From the cell containing the given text, extract its center point as (X, Y) coordinate. 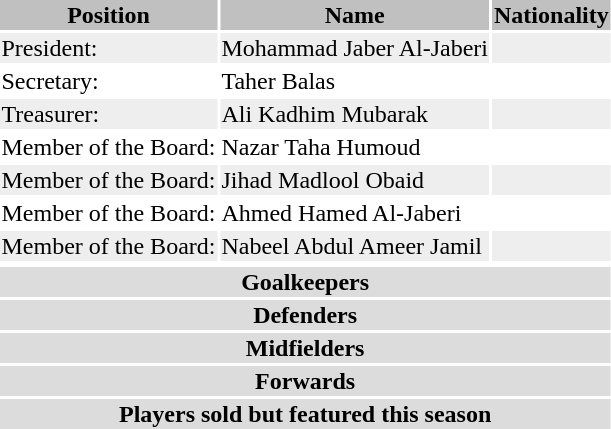
Secretary: (108, 81)
Mohammad Jaber Al-Jaberi (355, 48)
President: (108, 48)
Ali Kadhim Mubarak (355, 114)
Ahmed Hamed Al-Jaberi (355, 213)
Defenders (305, 315)
Jihad Madlool Obaid (355, 180)
Nabeel Abdul Ameer Jamil (355, 246)
Goalkeepers (305, 282)
Position (108, 15)
Nationality (552, 15)
Nazar Taha Humoud (355, 147)
Treasurer: (108, 114)
Taher Balas (355, 81)
Name (355, 15)
Midfielders (305, 348)
Players sold but featured this season (305, 414)
Forwards (305, 381)
